Pinpoint the cell where the given text exists, returning its (x, y) midpoint coordinate. 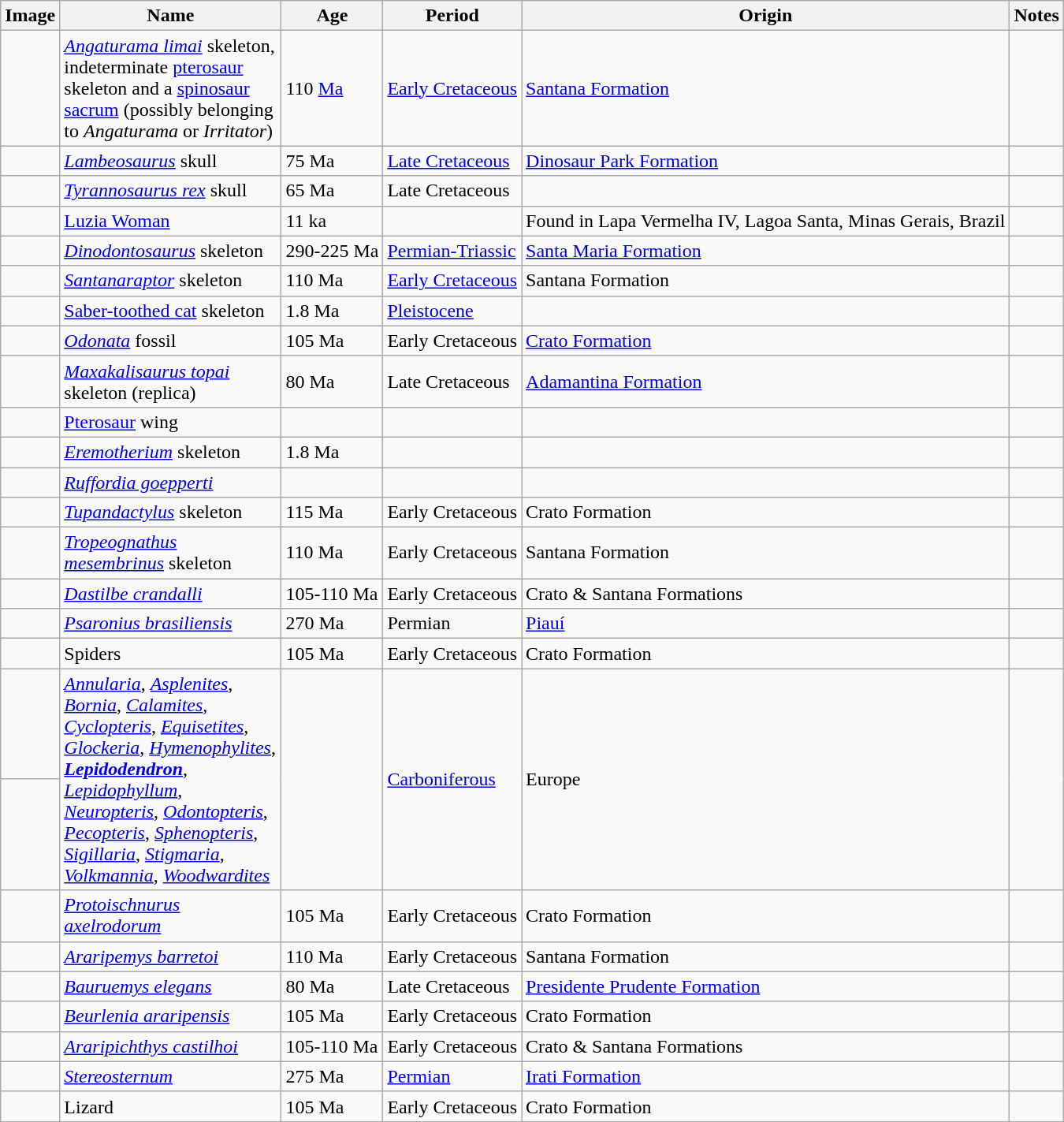
Araripichthys castilhoi (170, 1046)
Beurlenia araripensis (170, 1016)
Image (30, 16)
Europe (766, 779)
115 Ma (333, 513)
Period (452, 16)
Santanaraptor skeleton (170, 281)
Tyrannosaurus rex skull (170, 191)
Permian-Triassic (452, 251)
Tropeognathus mesembrinus skeleton (170, 554)
Psaronius brasiliensis (170, 624)
Spiders (170, 654)
Name (170, 16)
Age (333, 16)
Dinodontosaurus skeleton (170, 251)
Origin (766, 16)
Eremotherium skeleton (170, 452)
Found in Lapa Vermelha IV, Lagoa Santa, Minas Gerais, Brazil (766, 221)
Piauí (766, 624)
Tupandactylus skeleton (170, 513)
Odonata fossil (170, 341)
Carboniferous (452, 779)
290-225 Ma (333, 251)
Adamantina Formation (766, 382)
75 Ma (333, 161)
Ruffordia goepperti (170, 482)
Luzia Woman (170, 221)
Lambeosaurus skull (170, 161)
Dinosaur Park Formation (766, 161)
Saber-toothed cat skeleton (170, 311)
11 ka (333, 221)
Maxakalisaurus topai skeleton (replica) (170, 382)
Pterosaur wing (170, 422)
65 Ma (333, 191)
270 Ma (333, 624)
Irati Formation (766, 1076)
Pleistocene (452, 311)
Protoischnurus axelrodorum (170, 916)
Bauruemys elegans (170, 986)
Notes (1036, 16)
Presidente Prudente Formation (766, 986)
Dastilbe crandalli (170, 594)
Santa Maria Formation (766, 251)
Angaturama limai skeleton, indeterminate pterosaur skeleton and a spinosaur sacrum (possibly belonging to Angaturama or Irritator) (170, 88)
275 Ma (333, 1076)
Lizard (170, 1106)
Araripemys barretoi (170, 956)
Stereosternum (170, 1076)
